From the cell containing the given text, extract its center point as [X, Y] coordinate. 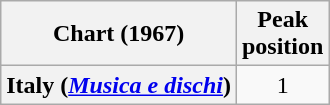
1 [282, 85]
Peakposition [282, 34]
Chart (1967) [119, 34]
Italy (Musica e dischi) [119, 85]
